Find where the given text appears and provide that cell's center as (X, Y) coordinate. 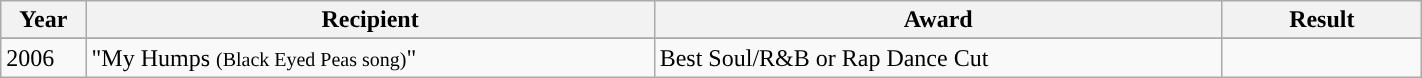
2006 (44, 58)
Result (1322, 20)
"My Humps (Black Eyed Peas song)" (370, 58)
Recipient (370, 20)
Award (938, 20)
Best Soul/R&B or Rap Dance Cut (938, 58)
Year (44, 20)
